From the cell containing the given text, extract its center point as [x, y] coordinate. 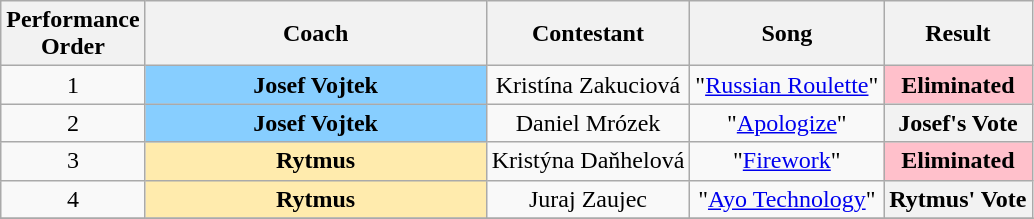
"Firework" [787, 161]
Kristýna Daňhelová [588, 161]
Juraj Zaujec [588, 199]
Daniel Mrózek [588, 123]
Rytmus' Vote [958, 199]
Result [958, 34]
Performance Order [73, 34]
"Ayo Technology" [787, 199]
Coach [316, 34]
3 [73, 161]
1 [73, 85]
Song [787, 34]
"Apologize" [787, 123]
2 [73, 123]
Josef's Vote [958, 123]
4 [73, 199]
Contestant [588, 34]
"Russian Roulette" [787, 85]
Kristína Zakuciová [588, 85]
